For the text-containing cell, return its midpoint in [x, y] coordinate format. 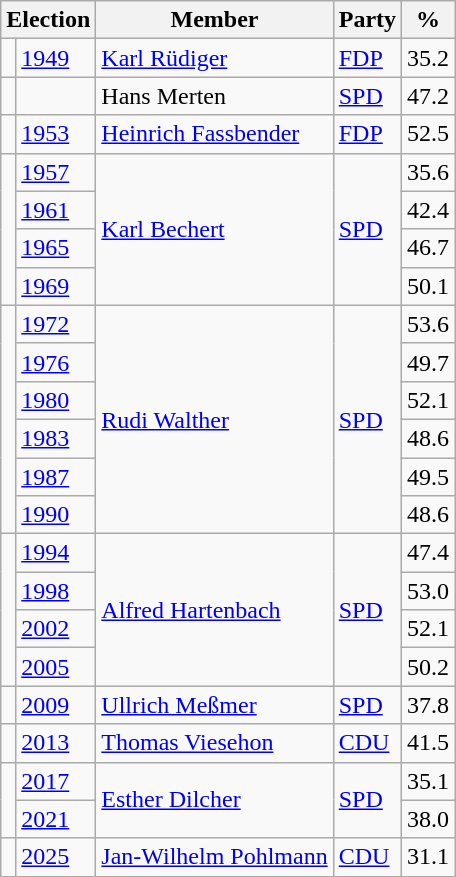
50.1 [428, 286]
53.0 [428, 591]
35.1 [428, 781]
31.1 [428, 857]
1949 [56, 58]
2013 [56, 743]
37.8 [428, 705]
Thomas Viesehon [214, 743]
2025 [56, 857]
1957 [56, 172]
42.4 [428, 210]
1998 [56, 591]
46.7 [428, 248]
2005 [56, 667]
Karl Bechert [214, 229]
Member [214, 20]
53.6 [428, 324]
1969 [56, 286]
Ullrich Meßmer [214, 705]
49.7 [428, 362]
47.4 [428, 553]
38.0 [428, 819]
2002 [56, 629]
49.5 [428, 477]
1994 [56, 553]
50.2 [428, 667]
35.2 [428, 58]
52.5 [428, 134]
1972 [56, 324]
Election [48, 20]
Alfred Hartenbach [214, 610]
35.6 [428, 172]
Jan-Wilhelm Pohlmann [214, 857]
41.5 [428, 743]
47.2 [428, 96]
Rudi Walther [214, 419]
1976 [56, 362]
Karl Rüdiger [214, 58]
Heinrich Fassbender [214, 134]
% [428, 20]
2021 [56, 819]
2009 [56, 705]
1990 [56, 515]
Party [367, 20]
2017 [56, 781]
Hans Merten [214, 96]
1980 [56, 400]
1983 [56, 438]
1965 [56, 248]
1961 [56, 210]
Esther Dilcher [214, 800]
1953 [56, 134]
1987 [56, 477]
